Return the [x, y] coordinate for the center point of the cell that contains the specified text.  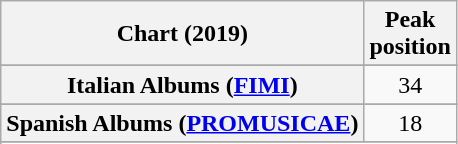
Spanish Albums (PROMUSICAE) [182, 123]
Peakposition [410, 34]
Italian Albums (FIMI) [182, 85]
Chart (2019) [182, 34]
18 [410, 123]
34 [410, 85]
